From the cell containing the given text, extract its center point as [x, y] coordinate. 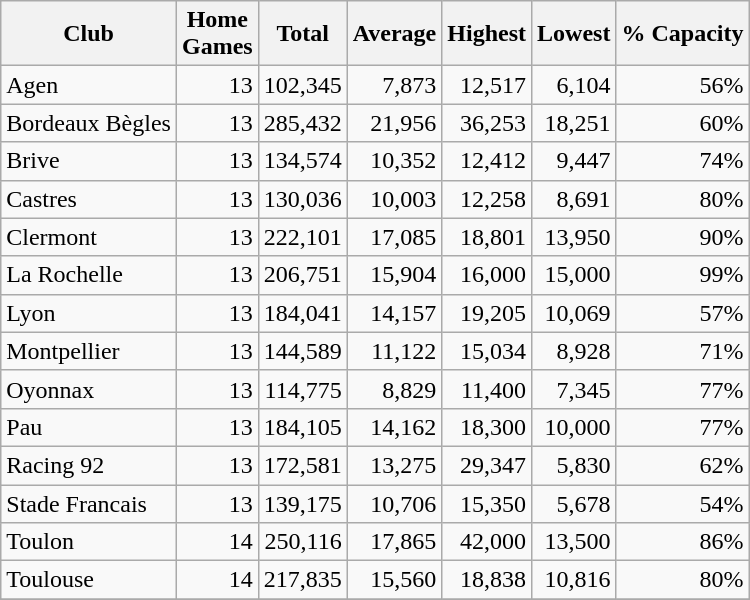
57% [682, 313]
12,258 [487, 199]
10,816 [574, 580]
Castres [89, 199]
10,003 [394, 199]
10,706 [394, 503]
13,275 [394, 465]
Racing 92 [89, 465]
17,865 [394, 542]
Montpellier [89, 351]
9,447 [574, 161]
130,036 [302, 199]
13,500 [574, 542]
Clermont [89, 237]
Toulon [89, 542]
13,950 [574, 237]
60% [682, 123]
134,574 [302, 161]
14,162 [394, 427]
19,205 [487, 313]
Highest [487, 34]
Oyonnax [89, 389]
99% [682, 275]
8,928 [574, 351]
18,801 [487, 237]
250,116 [302, 542]
86% [682, 542]
42,000 [487, 542]
7,873 [394, 85]
% Capacity [682, 34]
15,904 [394, 275]
56% [682, 85]
17,085 [394, 237]
71% [682, 351]
Stade Francais [89, 503]
15,350 [487, 503]
90% [682, 237]
Brive [89, 161]
12,517 [487, 85]
18,838 [487, 580]
Total [302, 34]
Club [89, 34]
HomeGames [217, 34]
217,835 [302, 580]
222,101 [302, 237]
La Rochelle [89, 275]
10,000 [574, 427]
114,775 [302, 389]
18,251 [574, 123]
102,345 [302, 85]
Agen [89, 85]
74% [682, 161]
15,034 [487, 351]
Toulouse [89, 580]
10,352 [394, 161]
Bordeaux Bègles [89, 123]
54% [682, 503]
285,432 [302, 123]
11,400 [487, 389]
10,069 [574, 313]
5,678 [574, 503]
8,829 [394, 389]
12,412 [487, 161]
Lyon [89, 313]
36,253 [487, 123]
29,347 [487, 465]
139,175 [302, 503]
184,105 [302, 427]
14,157 [394, 313]
6,104 [574, 85]
144,589 [302, 351]
62% [682, 465]
8,691 [574, 199]
15,000 [574, 275]
Average [394, 34]
11,122 [394, 351]
21,956 [394, 123]
16,000 [487, 275]
206,751 [302, 275]
184,041 [302, 313]
5,830 [574, 465]
7,345 [574, 389]
Pau [89, 427]
172,581 [302, 465]
18,300 [487, 427]
15,560 [394, 580]
Lowest [574, 34]
